Pinpoint the cell where the given text exists, returning its [x, y] midpoint coordinate. 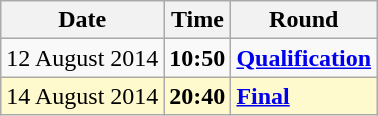
10:50 [198, 58]
Time [198, 20]
Qualification [304, 58]
12 August 2014 [82, 58]
Round [304, 20]
Date [82, 20]
14 August 2014 [82, 96]
20:40 [198, 96]
Final [304, 96]
